Capture the cell that displays the provided text and extract its [X, Y] central coordinate. 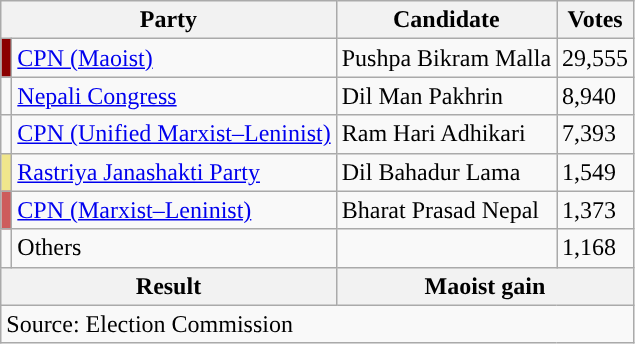
CPN (Unified Marxist–Leninist) [174, 134]
Votes [596, 20]
Result [168, 286]
CPN (Maoist) [174, 58]
Candidate [446, 20]
Maoist gain [484, 286]
Rastriya Janashakti Party [174, 172]
29,555 [596, 58]
Nepali Congress [174, 96]
8,940 [596, 96]
1,168 [596, 248]
Ram Hari Adhikari [446, 134]
7,393 [596, 134]
Party [168, 20]
Dil Bahadur Lama [446, 172]
1,549 [596, 172]
Dil Man Pakhrin [446, 96]
Others [174, 248]
Source: Election Commission [318, 324]
Pushpa Bikram Malla [446, 58]
CPN (Marxist–Leninist) [174, 210]
Bharat Prasad Nepal [446, 210]
1,373 [596, 210]
